Find where the given text appears and provide that cell's center as [x, y] coordinate. 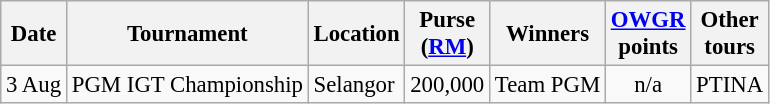
200,000 [448, 85]
Selangor [356, 85]
PTINA [730, 85]
Winners [548, 34]
Date [34, 34]
Purse(RM) [448, 34]
3 Aug [34, 85]
Othertours [730, 34]
Location [356, 34]
Team PGM [548, 85]
PGM IGT Championship [187, 85]
OWGRpoints [648, 34]
n/a [648, 85]
Tournament [187, 34]
